Provide the (x, y) coordinate of the cell's center where the given text is located.  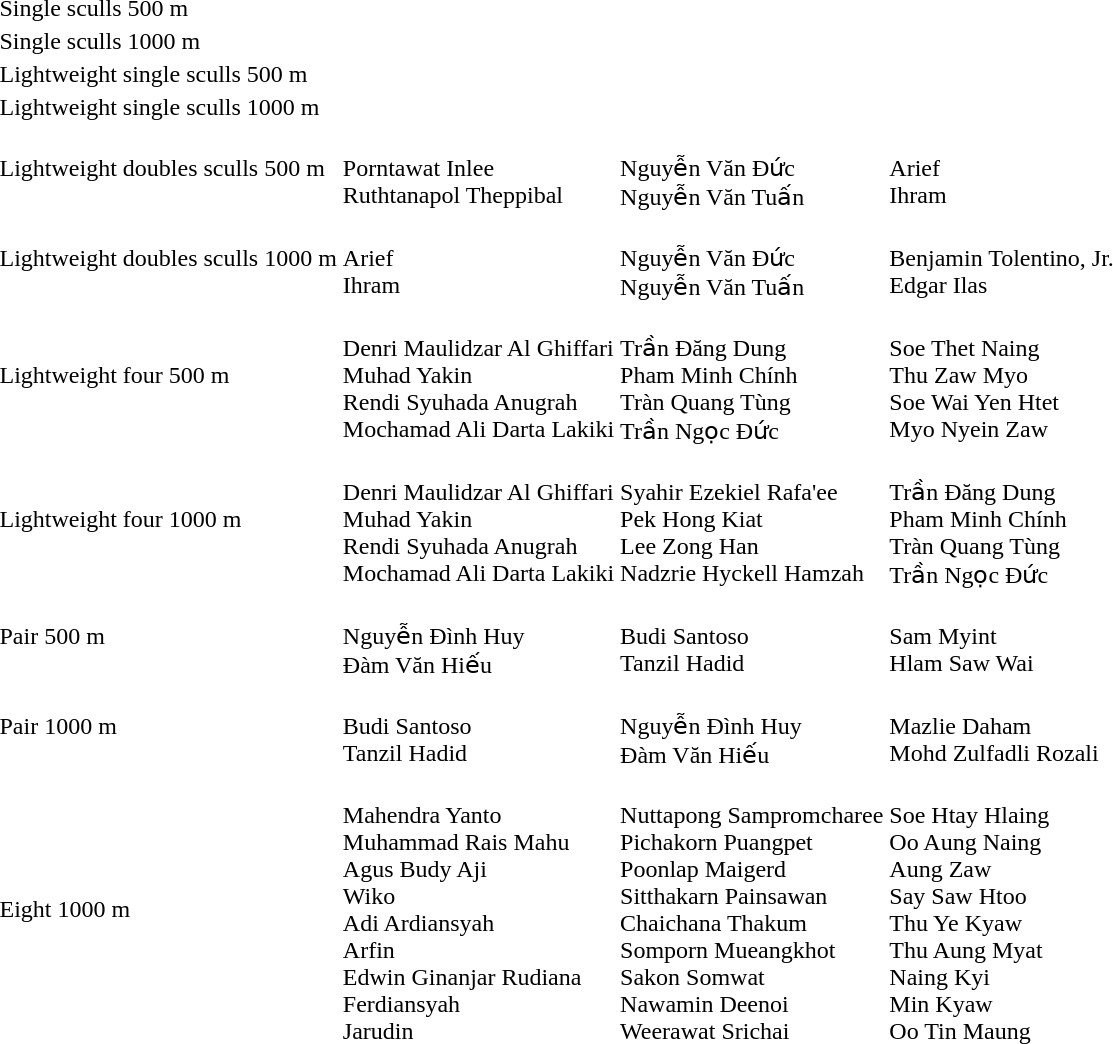
Trần Đăng DungPham Minh ChínhTràn Quang TùngTrần Ngọc Đức (752, 376)
Porntawat InleeRuthtanapol Theppibal (478, 168)
Syahir Ezekiel Rafa'eePek Hong KiatLee Zong HanNadzrie Hyckell Hamzah (752, 520)
AriefIhram (478, 258)
